From the cell containing the given text, extract its center point as (x, y) coordinate. 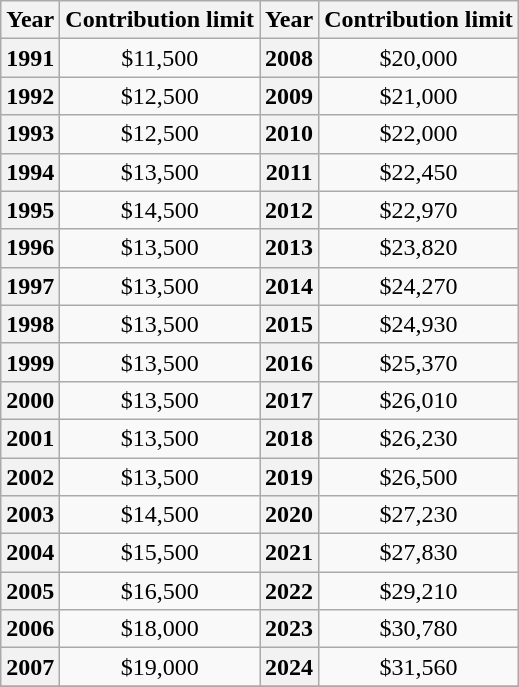
$26,010 (419, 400)
2019 (290, 477)
$23,820 (419, 248)
2008 (290, 58)
$26,500 (419, 477)
$22,970 (419, 210)
1996 (30, 248)
1994 (30, 172)
2017 (290, 400)
$29,210 (419, 591)
$22,450 (419, 172)
2018 (290, 438)
$26,230 (419, 438)
$31,560 (419, 667)
$21,000 (419, 96)
$27,230 (419, 515)
1992 (30, 96)
2021 (290, 553)
2007 (30, 667)
1995 (30, 210)
$24,930 (419, 324)
2003 (30, 515)
$16,500 (160, 591)
$18,000 (160, 629)
2002 (30, 477)
$25,370 (419, 362)
2000 (30, 400)
2024 (290, 667)
$22,000 (419, 134)
2020 (290, 515)
2016 (290, 362)
2009 (290, 96)
2015 (290, 324)
2011 (290, 172)
2023 (290, 629)
$30,780 (419, 629)
$19,000 (160, 667)
1999 (30, 362)
2013 (290, 248)
2012 (290, 210)
$15,500 (160, 553)
2022 (290, 591)
2004 (30, 553)
$11,500 (160, 58)
2005 (30, 591)
2006 (30, 629)
2010 (290, 134)
$27,830 (419, 553)
1998 (30, 324)
1997 (30, 286)
2014 (290, 286)
$20,000 (419, 58)
1993 (30, 134)
1991 (30, 58)
$24,270 (419, 286)
2001 (30, 438)
